Return (X, Y) of the center of cell containing provided text 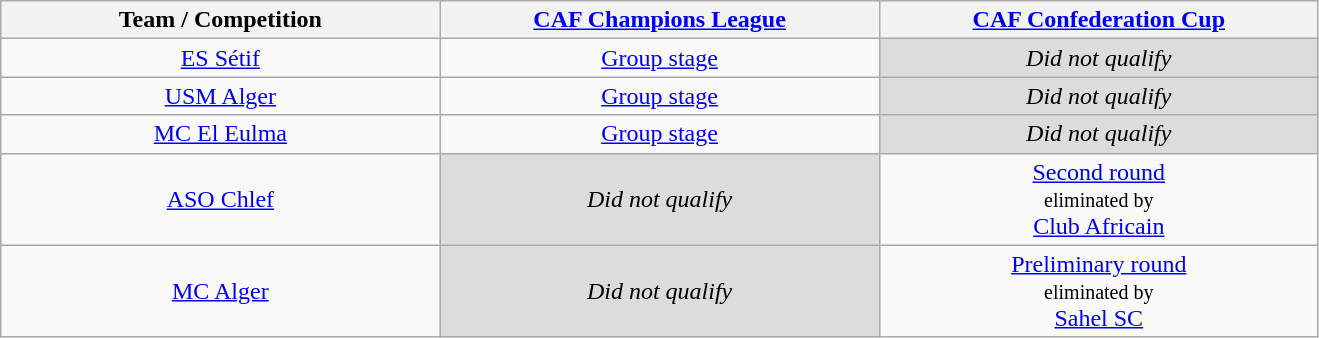
ES Sétif (220, 58)
ASO Chlef (220, 199)
CAF Champions League (660, 20)
USM Alger (220, 96)
CAF Confederation Cup (1098, 20)
Team / Competition (220, 20)
Second round eliminated by Club Africain (1098, 199)
Preliminary round eliminated by Sahel SC (1098, 291)
MC El Eulma (220, 134)
MC Alger (220, 291)
